For the text-containing cell, return its midpoint in [X, Y] coordinate format. 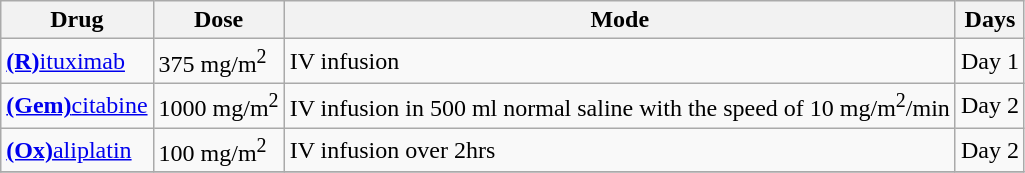
Drug [77, 20]
Days [990, 20]
Day 1 [990, 62]
IV infusion [620, 62]
IV infusion over 2hrs [620, 150]
(R)ituximab [77, 62]
(Gem)citabine [77, 106]
Mode [620, 20]
100 mg/m2 [218, 150]
375 mg/m2 [218, 62]
IV infusion in 500 ml normal saline with the speed of 10 mg/m2/min [620, 106]
1000 mg/m2 [218, 106]
Dose [218, 20]
(Ox)aliplatin [77, 150]
